Pinpoint the cell where the given text exists, returning its [x, y] midpoint coordinate. 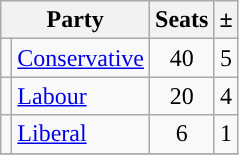
5 [226, 58]
Conservative [81, 58]
Liberal [81, 134]
20 [182, 96]
4 [226, 96]
6 [182, 134]
40 [182, 58]
Party [76, 20]
Seats [182, 20]
Labour [81, 96]
± [226, 20]
1 [226, 134]
